Return the (X, Y) coordinate for the center point of the cell that contains the specified text.  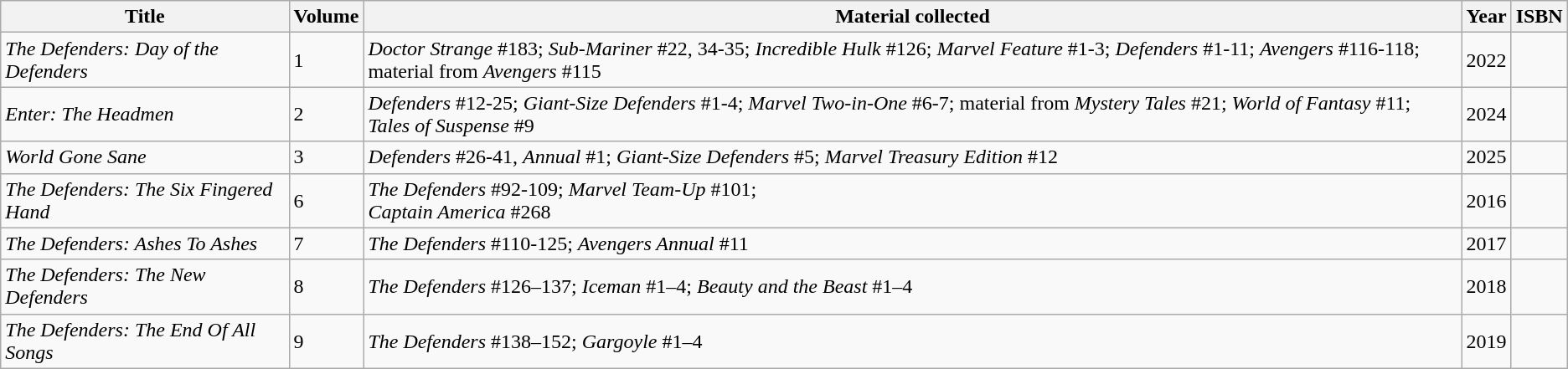
Material collected (913, 17)
2018 (1486, 286)
2024 (1486, 114)
Title (145, 17)
3 (327, 157)
7 (327, 243)
Volume (327, 17)
The Defenders #126–137; Iceman #1–4; Beauty and the Beast #1–4 (913, 286)
The Defenders: The New Defenders (145, 286)
The Defenders: Day of the Defenders (145, 60)
6 (327, 201)
2025 (1486, 157)
The Defenders: Ashes To Ashes (145, 243)
Year (1486, 17)
9 (327, 341)
2016 (1486, 201)
2017 (1486, 243)
Defenders #12-25; Giant-Size Defenders #1-4; Marvel Two-in-One #6-7; material from Mystery Tales #21; World of Fantasy #11; Tales of Suspense #9 (913, 114)
8 (327, 286)
The Defenders #138–152; Gargoyle #1–4 (913, 341)
The Defenders #92-109; Marvel Team-Up #101; Captain America #268 (913, 201)
2019 (1486, 341)
World Gone Sane (145, 157)
Defenders #26-41, Annual #1; Giant-Size Defenders #5; Marvel Treasury Edition #12 (913, 157)
1 (327, 60)
ISBN (1540, 17)
The Defenders: The End Of All Songs (145, 341)
2022 (1486, 60)
2 (327, 114)
The Defenders #110-125; Avengers Annual #11 (913, 243)
The Defenders: The Six Fingered Hand (145, 201)
Enter: The Headmen (145, 114)
